For the text-containing cell, return its midpoint in [x, y] coordinate format. 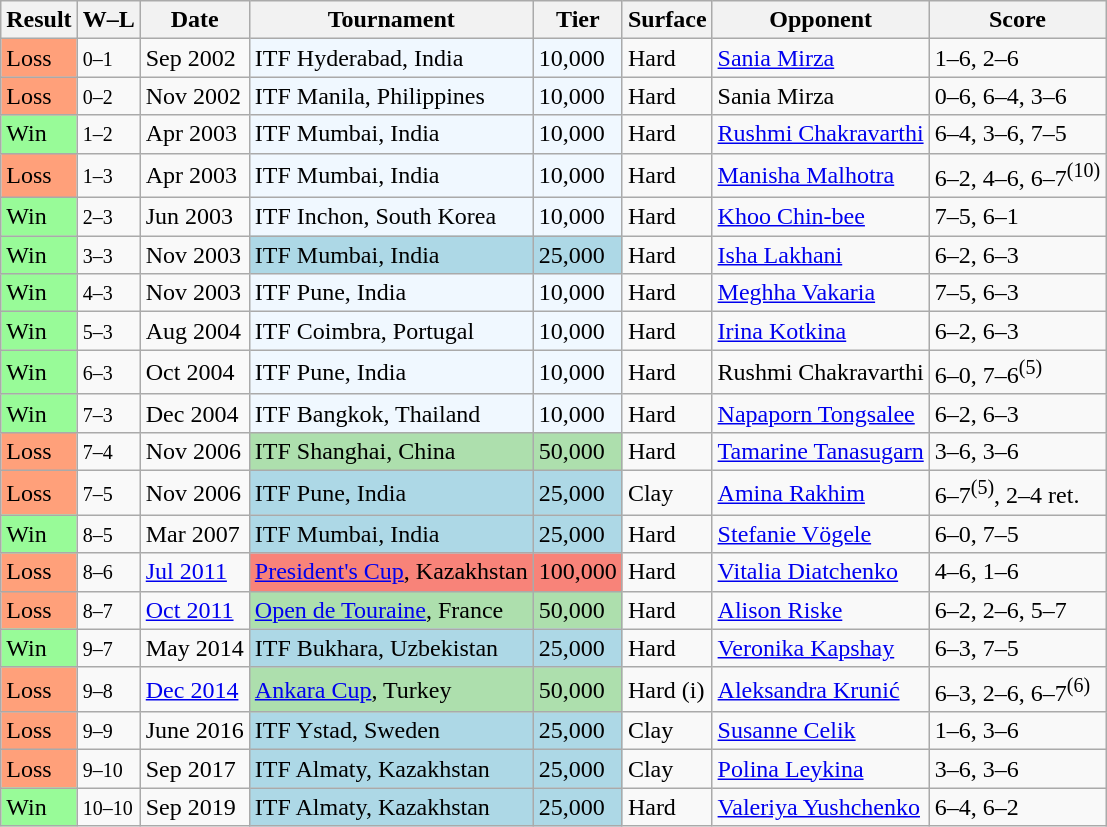
6–0, 7–5 [1017, 534]
Irina Kotkina [820, 331]
10–10 [108, 807]
6–7(5), 2–4 ret. [1017, 492]
Date [194, 20]
Vitalia Diatchenko [820, 572]
1–2 [108, 134]
W–L [108, 20]
Tier [578, 20]
Sep 2017 [194, 769]
Surface [667, 20]
2–3 [108, 217]
Valeriya Yushchenko [820, 807]
Susanne Celik [820, 731]
9–9 [108, 731]
Jun 2003 [194, 217]
Opponent [820, 20]
Tournament [391, 20]
6–2, 2–6, 5–7 [1017, 610]
9–8 [108, 690]
Amina Rakhim [820, 492]
Jul 2011 [194, 572]
0–2 [108, 96]
ITF Bukhara, Uzbekistan [391, 648]
Stefanie Vögele [820, 534]
100,000 [578, 572]
ITF Hyderabad, India [391, 58]
0–1 [108, 58]
7–3 [108, 413]
Ankara Cup, Turkey [391, 690]
Nov 2002 [194, 96]
June 2016 [194, 731]
Score [1017, 20]
Manisha Malhotra [820, 176]
6–3, 2–6, 6–7(6) [1017, 690]
6–4, 6–2 [1017, 807]
Polina Leykina [820, 769]
Alison Riske [820, 610]
6–3, 7–5 [1017, 648]
6–2, 4–6, 6–7(10) [1017, 176]
1–6, 3–6 [1017, 731]
7–5, 6–3 [1017, 293]
Oct 2004 [194, 372]
Mar 2007 [194, 534]
Oct 2011 [194, 610]
ITF Inchon, South Korea [391, 217]
7–5 [108, 492]
4–6, 1–6 [1017, 572]
4–3 [108, 293]
ITF Bangkok, Thailand [391, 413]
1–6, 2–6 [1017, 58]
Napaporn Tongsalee [820, 413]
Veronika Kapshay [820, 648]
8–5 [108, 534]
5–3 [108, 331]
7–5, 6–1 [1017, 217]
President's Cup, Kazakhstan [391, 572]
9–7 [108, 648]
0–6, 6–4, 3–6 [1017, 96]
May 2014 [194, 648]
Aleksandra Krunić [820, 690]
3–3 [108, 255]
Dec 2014 [194, 690]
Khoo Chin-bee [820, 217]
Open de Touraine, France [391, 610]
9–10 [108, 769]
Sep 2019 [194, 807]
6–0, 7–6(5) [1017, 372]
Result [39, 20]
ITF Manila, Philippines [391, 96]
8–7 [108, 610]
7–4 [108, 451]
Dec 2004 [194, 413]
Meghha Vakaria [820, 293]
6–4, 3–6, 7–5 [1017, 134]
6–3 [108, 372]
ITF Ystad, Sweden [391, 731]
8–6 [108, 572]
Isha Lakhani [820, 255]
ITF Coimbra, Portugal [391, 331]
Tamarine Tanasugarn [820, 451]
Hard (i) [667, 690]
Sep 2002 [194, 58]
Aug 2004 [194, 331]
1–3 [108, 176]
ITF Shanghai, China [391, 451]
